Identify which cell holds the provided text, then report its (x, y) central coordinate. 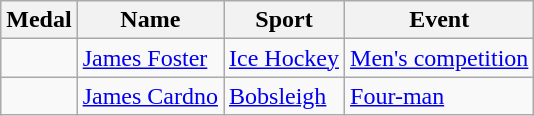
Medal (39, 20)
Sport (284, 20)
James Cardno (150, 96)
Four-man (440, 96)
James Foster (150, 58)
Ice Hockey (284, 58)
Event (440, 20)
Men's competition (440, 58)
Bobsleigh (284, 96)
Name (150, 20)
